Scan for the cell matching the given text and deliver its (X, Y) coordinate at center. 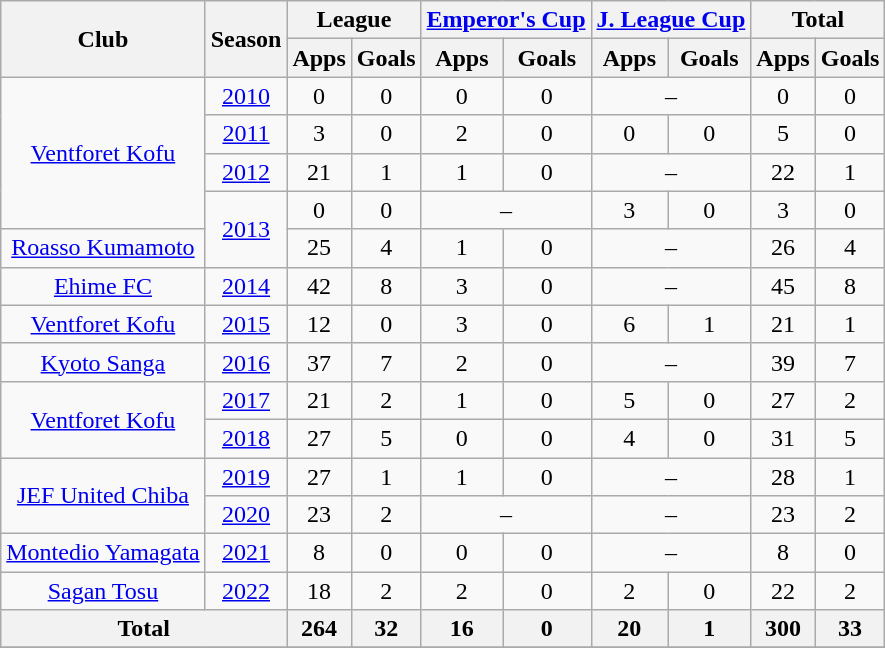
300 (783, 629)
Club (103, 39)
Season (246, 39)
18 (319, 591)
42 (319, 286)
2019 (246, 477)
45 (783, 286)
Ehime FC (103, 286)
Montedio Yamagata (103, 553)
2010 (246, 96)
20 (630, 629)
16 (462, 629)
28 (783, 477)
Roasso Kumamoto (103, 248)
12 (319, 324)
2022 (246, 591)
2021 (246, 553)
31 (783, 438)
2013 (246, 229)
2015 (246, 324)
26 (783, 248)
264 (319, 629)
32 (386, 629)
2020 (246, 515)
2016 (246, 362)
Sagan Tosu (103, 591)
2018 (246, 438)
Kyoto Sanga (103, 362)
2014 (246, 286)
Emperor's Cup (506, 20)
37 (319, 362)
JEF United Chiba (103, 496)
39 (783, 362)
6 (630, 324)
J. League Cup (671, 20)
2012 (246, 172)
2011 (246, 134)
League (354, 20)
33 (850, 629)
2017 (246, 400)
25 (319, 248)
